Return the [x, y] coordinate for the center point of the cell that contains the specified text.  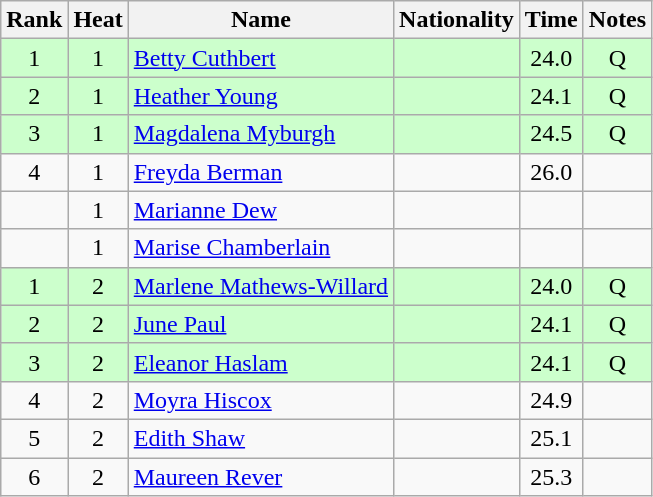
25.3 [551, 477]
Rank [34, 20]
Edith Shaw [260, 438]
Freyda Berman [260, 172]
Marianne Dew [260, 210]
June Paul [260, 324]
6 [34, 477]
26.0 [551, 172]
Name [260, 20]
Marlene Mathews-Willard [260, 286]
Time [551, 20]
5 [34, 438]
Betty Cuthbert [260, 58]
Eleanor Haslam [260, 362]
24.5 [551, 134]
Magdalena Myburgh [260, 134]
Marise Chamberlain [260, 248]
Heat [98, 20]
Notes [617, 20]
Nationality [457, 20]
24.9 [551, 400]
25.1 [551, 438]
Heather Young [260, 96]
Maureen Rever [260, 477]
Moyra Hiscox [260, 400]
